Scan for the cell matching the given text and deliver its (x, y) coordinate at center. 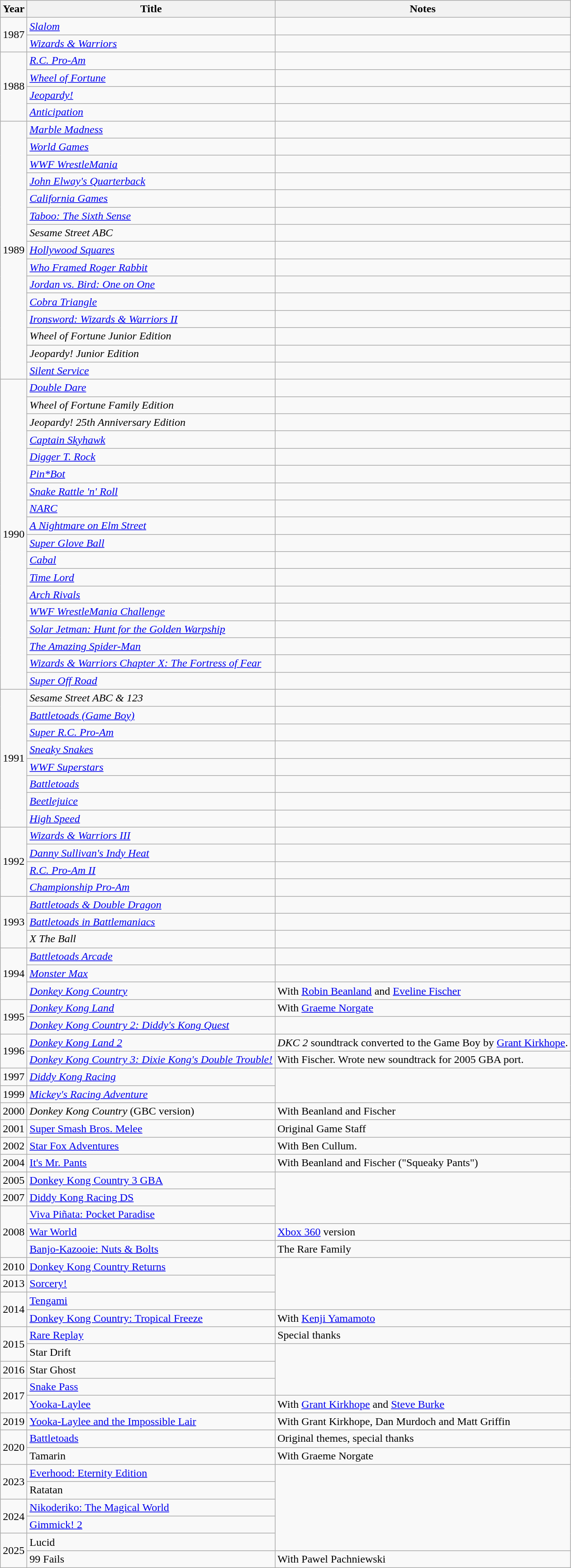
With Ben Cullum. (423, 1146)
Star Ghost (151, 1370)
Hollywood Squares (151, 250)
It's Mr. Pants (151, 1163)
Super R.C. Pro-Am (151, 732)
Sneaky Snakes (151, 749)
2000 (14, 1111)
Battletoads in Battlemaniacs (151, 922)
John Elway's Quarterback (151, 181)
Yooka-Laylee and the Impossible Lair (151, 1421)
WWF WrestleMania (151, 164)
1987 (14, 35)
Mickey's Racing Adventure (151, 1094)
Original themes, special thanks (423, 1439)
1993 (14, 922)
Championship Pro-Am (151, 887)
1994 (14, 973)
Jeopardy! (151, 95)
Title (151, 9)
Time Lord (151, 577)
Jordan vs. Bird: One on One (151, 285)
Lucid (151, 1542)
2001 (14, 1129)
2008 (14, 1232)
2020 (14, 1447)
Double Dare (151, 388)
Wheel of Fortune Family Edition (151, 405)
Beetlejuice (151, 801)
Solar Jetman: Hunt for the Golden Warpship (151, 629)
1997 (14, 1077)
Everhood: Eternity Edition (151, 1473)
2007 (14, 1197)
Anticipation (151, 112)
1996 (14, 1051)
Donkey Kong Land (151, 1008)
Snake Rattle 'n' Roll (151, 491)
2010 (14, 1266)
Silent Service (151, 371)
With Beanland and Fischer (423, 1111)
With Pawel Pachniewski (423, 1559)
Donkey Kong Country 3: Dixie Kong's Double Trouble! (151, 1060)
With Beanland and Fischer ("Squeaky Pants") (423, 1163)
With Grant Kirkhope and Steve Burke (423, 1404)
Snake Pass (151, 1387)
Notes (423, 9)
Star Fox Adventures (151, 1146)
2014 (14, 1309)
California Games (151, 198)
Donkey Kong Country 3 GBA (151, 1180)
Battletoads (Game Boy) (151, 715)
The Rare Family (423, 1249)
Donkey Kong Country Returns (151, 1266)
2023 (14, 1482)
Super Off Road (151, 681)
Pin*Bot (151, 474)
Nikoderiko: The Magical World (151, 1507)
With Grant Kirkhope, Dan Murdoch and Matt Griffin (423, 1421)
Battletoads Arcade (151, 956)
Battletoads & Double Dragon (151, 905)
Diddy Kong Racing (151, 1077)
Yooka-Laylee (151, 1404)
WWF WrestleMania Challenge (151, 612)
Donkey Kong Country 2: Diddy's Kong Quest (151, 1025)
Sorcery! (151, 1283)
Banjo-Kazooie: Nuts & Bolts (151, 1249)
Donkey Kong Country (151, 991)
R.C. Pro-Am II (151, 870)
Ironsword: Wizards & Warriors II (151, 319)
Donkey Kong Land 2 (151, 1042)
Wizards & Warriors III (151, 836)
2019 (14, 1421)
Captain Skyhawk (151, 439)
Viva Piñata: Pocket Paradise (151, 1215)
2004 (14, 1163)
Wizards & Warriors Chapter X: The Fortress of Fear (151, 663)
WWF Superstars (151, 767)
Cobra Triangle (151, 302)
The Amazing Spider-Man (151, 646)
Xbox 360 version (423, 1232)
Ratatan (151, 1490)
Gimmick! 2 (151, 1525)
With Robin Beanland and Eveline Fischer (423, 991)
Monster Max (151, 973)
With Kenji Yamamoto (423, 1318)
X The Ball (151, 939)
2017 (14, 1396)
High Speed (151, 819)
Danny Sullivan's Indy Heat (151, 853)
Tengami (151, 1301)
2016 (14, 1370)
1990 (14, 534)
1999 (14, 1094)
1989 (14, 250)
1995 (14, 1016)
Donkey Kong Country (GBC version) (151, 1111)
Taboo: The Sixth Sense (151, 216)
1992 (14, 862)
1991 (14, 758)
Star Drift (151, 1353)
Digger T. Rock (151, 457)
Who Framed Roger Rabbit (151, 267)
R.C. Pro-Am (151, 61)
Sesame Street ABC (151, 233)
Year (14, 9)
Original Game Staff (423, 1129)
Slalom (151, 26)
Wizards & Warriors (151, 43)
NARC (151, 509)
2025 (14, 1550)
Wheel of Fortune Junior Edition (151, 336)
World Games (151, 147)
99 Fails (151, 1559)
Tamarin (151, 1456)
2013 (14, 1283)
With Fischer. Wrote new soundtrack for 2005 GBA port. (423, 1060)
Super Smash Bros. Melee (151, 1129)
DKC 2 soundtrack converted to the Game Boy by Grant Kirkhope. (423, 1042)
Diddy Kong Racing DS (151, 1197)
Super Glove Ball (151, 543)
2002 (14, 1146)
Wheel of Fortune (151, 78)
Cabal (151, 560)
2024 (14, 1516)
Jeopardy! 25th Anniversary Edition (151, 422)
War World (151, 1232)
Arch Rivals (151, 595)
Donkey Kong Country: Tropical Freeze (151, 1318)
Sesame Street ABC & 123 (151, 698)
A Nightmare on Elm Street (151, 526)
2005 (14, 1180)
Rare Replay (151, 1335)
1988 (14, 86)
Jeopardy! Junior Edition (151, 353)
Marble Madness (151, 129)
Special thanks (423, 1335)
2015 (14, 1344)
